Scan for the cell matching the given text and deliver its (x, y) coordinate at center. 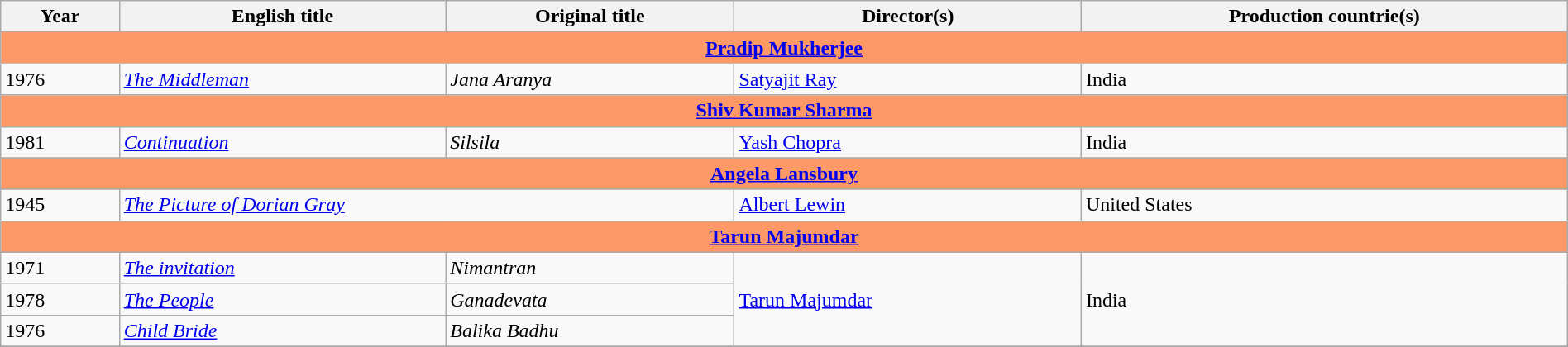
Angela Lansbury (784, 173)
English title (282, 17)
1981 (60, 142)
Director(s) (908, 17)
Yash Chopra (908, 142)
Year (60, 17)
Original title (590, 17)
Production countrie(s) (1324, 17)
The People (282, 299)
Shiv Kumar Sharma (784, 111)
Satyajit Ray (908, 79)
Continuation (282, 142)
Jana Aranya (590, 79)
Silsila (590, 142)
1945 (60, 205)
Albert Lewin (908, 205)
Ganadevata (590, 299)
Nimantran (590, 268)
The Middleman (282, 79)
The Picture of Dorian Gray (427, 205)
Child Bride (282, 330)
1978 (60, 299)
The invitation (282, 268)
Balika Badhu (590, 330)
United States (1324, 205)
1971 (60, 268)
Pradip Mukherjee (784, 48)
